Detect which cell encompasses the target text, then output its (x, y) center coordinate. 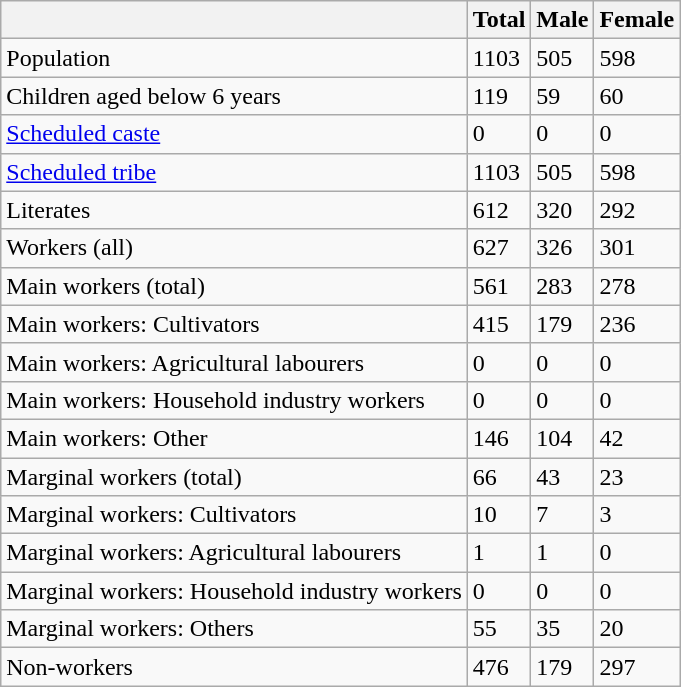
55 (499, 629)
Non-workers (234, 667)
Main workers: Cultivators (234, 324)
236 (637, 324)
320 (562, 210)
60 (637, 96)
278 (637, 286)
20 (637, 629)
66 (499, 477)
Main workers: Household industry workers (234, 400)
Male (562, 20)
301 (637, 248)
104 (562, 438)
23 (637, 477)
Marginal workers (total) (234, 477)
Marginal workers: Household industry workers (234, 591)
Literates (234, 210)
476 (499, 667)
3 (637, 515)
Population (234, 58)
42 (637, 438)
119 (499, 96)
612 (499, 210)
146 (499, 438)
627 (499, 248)
Total (499, 20)
283 (562, 286)
Main workers: Other (234, 438)
Marginal workers: Others (234, 629)
59 (562, 96)
Children aged below 6 years (234, 96)
7 (562, 515)
Marginal workers: Agricultural labourers (234, 553)
415 (499, 324)
43 (562, 477)
Female (637, 20)
Main workers: Agricultural labourers (234, 362)
Marginal workers: Cultivators (234, 515)
297 (637, 667)
Main workers (total) (234, 286)
Workers (all) (234, 248)
561 (499, 286)
Scheduled tribe (234, 172)
10 (499, 515)
326 (562, 248)
35 (562, 629)
292 (637, 210)
Scheduled caste (234, 134)
